Pinpoint the cell where the given text exists, returning its (x, y) midpoint coordinate. 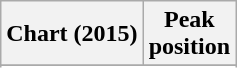
Peakposition (189, 34)
Chart (2015) (72, 34)
